Detect which cell encompasses the target text, then output its [x, y] center coordinate. 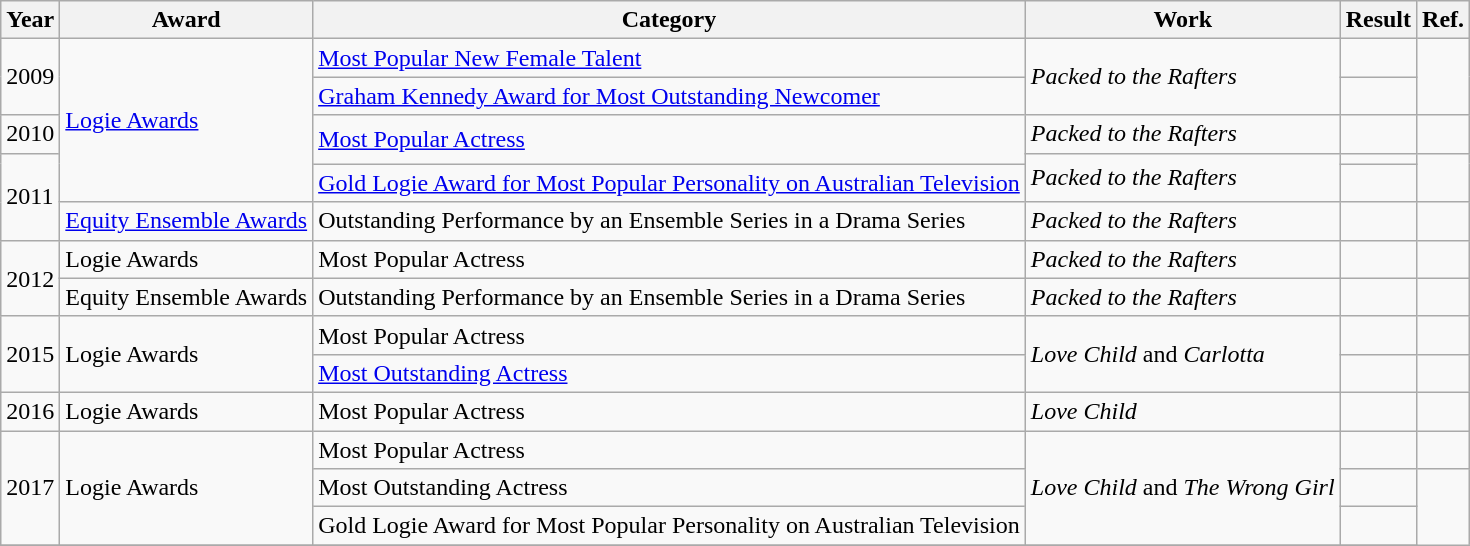
Graham Kennedy Award for Most Outstanding Newcomer [670, 96]
Year [30, 20]
2009 [30, 77]
2015 [30, 354]
Most Popular New Female Talent [670, 58]
Result [1378, 20]
Love Child and Carlotta [1182, 354]
2012 [30, 278]
2016 [30, 411]
Category [670, 20]
Love Child [1182, 411]
Love Child and The Wrong Girl [1182, 487]
Ref. [1444, 20]
2010 [30, 134]
2017 [30, 487]
Work [1182, 20]
Award [186, 20]
2011 [30, 196]
